Capture the cell that displays the provided text and extract its [x, y] central coordinate. 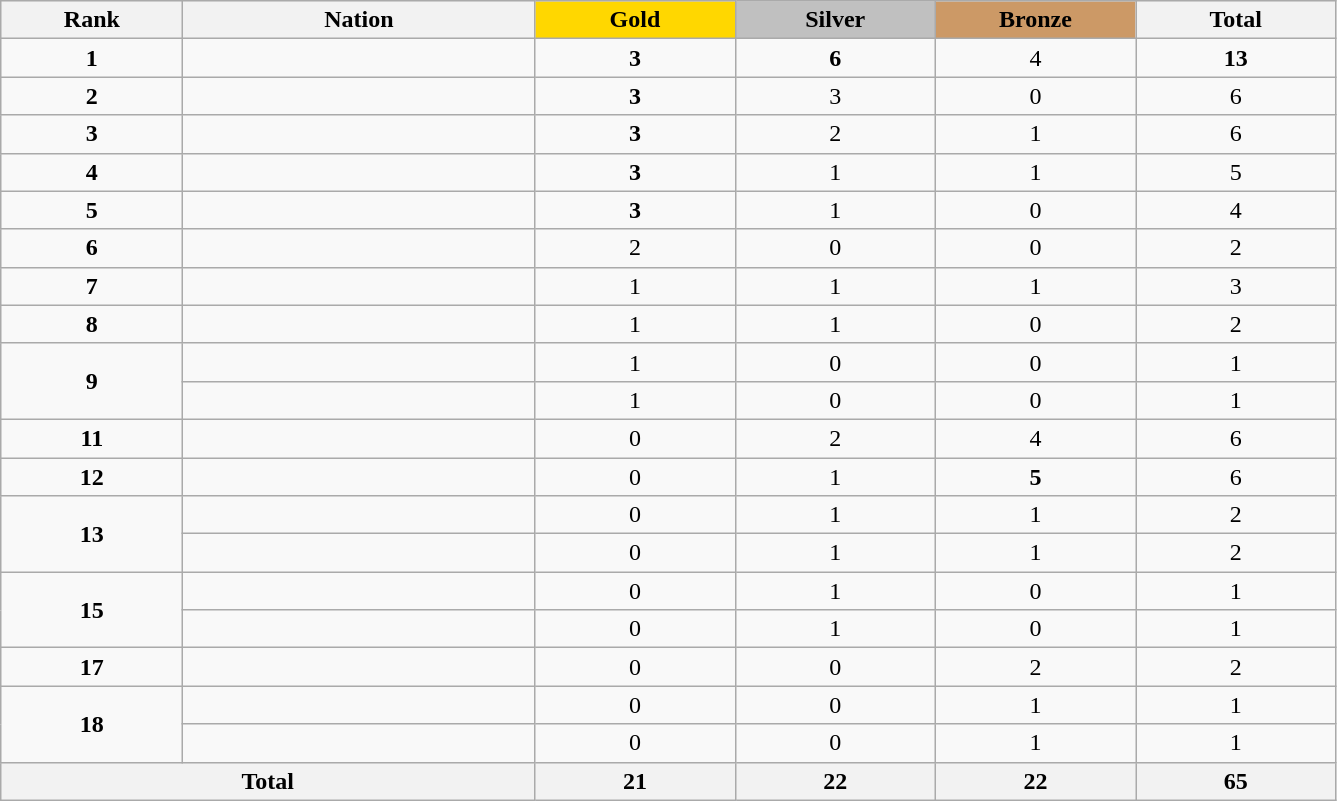
21 [635, 781]
Bronze [1035, 20]
Silver [835, 20]
12 [92, 477]
9 [92, 381]
15 [92, 610]
Gold [635, 20]
8 [92, 324]
7 [92, 286]
11 [92, 438]
Nation [359, 20]
Rank [92, 20]
17 [92, 667]
65 [1236, 781]
18 [92, 724]
